Pinpoint the cell where the given text exists, returning its (X, Y) midpoint coordinate. 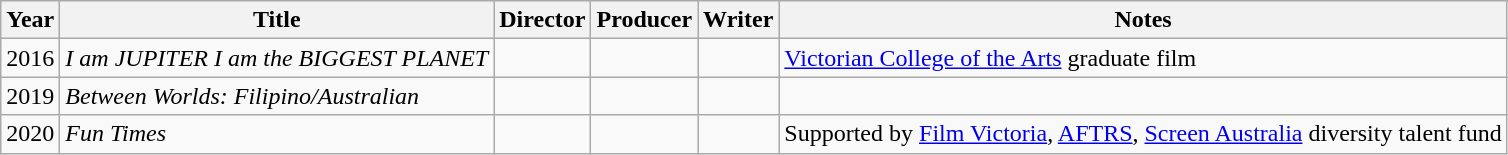
Supported by Film Victoria, AFTRS, Screen Australia diversity talent fund (1143, 134)
I am JUPITER I am the BIGGEST PLANET (277, 58)
Director (542, 20)
Victorian College of the Arts graduate film (1143, 58)
Year (30, 20)
2019 (30, 96)
2020 (30, 134)
Writer (738, 20)
2016 (30, 58)
Fun Times (277, 134)
Between Worlds: Filipino/Australian (277, 96)
Notes (1143, 20)
Title (277, 20)
Producer (644, 20)
